Identify which cell holds the provided text, then report its (x, y) central coordinate. 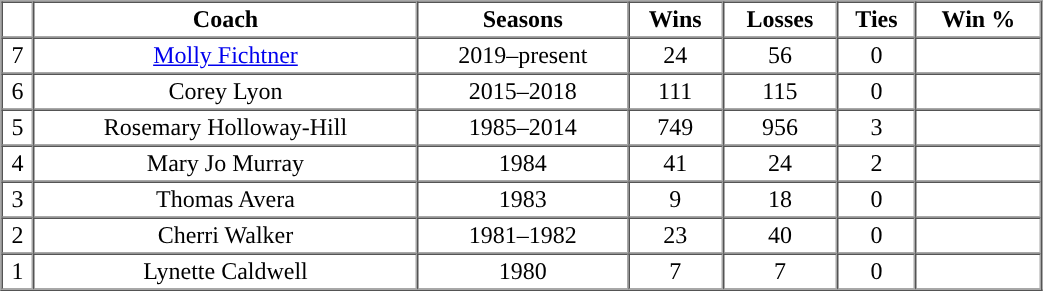
Wins (675, 20)
41 (675, 164)
9 (675, 200)
Mary Jo Murray (225, 164)
2019–present (524, 56)
Rosemary Holloway-Hill (225, 128)
111 (675, 92)
Corey Lyon (225, 92)
23 (675, 236)
956 (780, 128)
Thomas Avera (225, 200)
18 (780, 200)
Losses (780, 20)
1983 (524, 200)
40 (780, 236)
Win % (978, 20)
56 (780, 56)
Molly Fichtner (225, 56)
Cherri Walker (225, 236)
Ties (876, 20)
1984 (524, 164)
115 (780, 92)
Coach (225, 20)
749 (675, 128)
1980 (524, 272)
5 (18, 128)
1985–2014 (524, 128)
Seasons (524, 20)
2015–2018 (524, 92)
1 (18, 272)
4 (18, 164)
1981–1982 (524, 236)
6 (18, 92)
Lynette Caldwell (225, 272)
